Return [X, Y] of the center of cell containing provided text 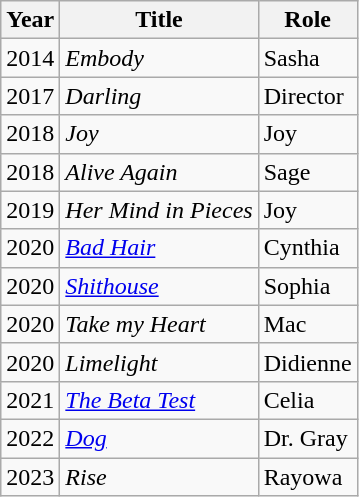
Rayowa [308, 477]
Darling [159, 96]
Shithouse [159, 286]
Role [308, 20]
The Beta Test [159, 400]
2014 [30, 58]
Sage [308, 172]
2023 [30, 477]
2017 [30, 96]
2022 [30, 438]
Rise [159, 477]
Cynthia [308, 248]
Director [308, 96]
Bad Hair [159, 248]
Alive Again [159, 172]
2019 [30, 210]
2021 [30, 400]
Her Mind in Pieces [159, 210]
Celia [308, 400]
Title [159, 20]
Mac [308, 324]
Year [30, 20]
Didienne [308, 362]
Sasha [308, 58]
Dog [159, 438]
Dr. Gray [308, 438]
Limelight [159, 362]
Embody [159, 58]
Sophia [308, 286]
Take my Heart [159, 324]
